Detect which cell encompasses the target text, then output its [x, y] center coordinate. 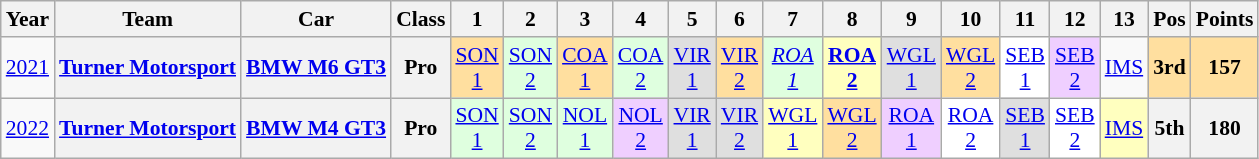
NOL1 [585, 128]
7 [792, 19]
3rd [1170, 68]
9 [912, 19]
Team [148, 19]
Class [420, 19]
5 [692, 19]
12 [1075, 19]
13 [1124, 19]
BMW M6 GT3 [316, 68]
4 [641, 19]
2 [530, 19]
11 [1025, 19]
2022 [28, 128]
Points [1225, 19]
2021 [28, 68]
10 [970, 19]
180 [1225, 128]
1 [476, 19]
3 [585, 19]
COA1 [585, 68]
COA2 [641, 68]
Pos [1170, 19]
Year [28, 19]
5th [1170, 128]
157 [1225, 68]
BMW M4 GT3 [316, 128]
8 [852, 19]
Car [316, 19]
6 [740, 19]
NOL2 [641, 128]
